For the text-containing cell, return its midpoint in (X, Y) coordinate format. 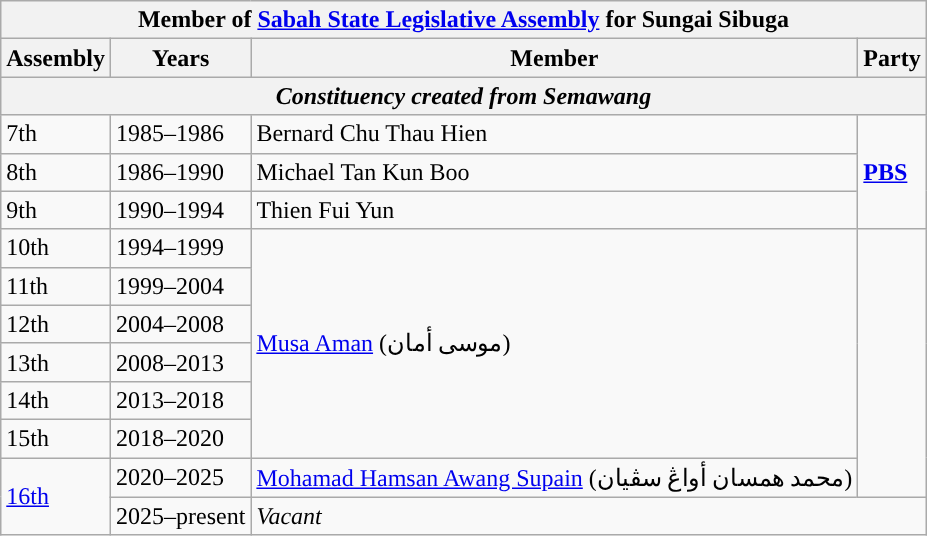
1994–1999 (180, 248)
Member of Sabah State Legislative Assembly for Sungai Sibuga (464, 20)
2013–2018 (180, 400)
PBS (892, 172)
Vacant (588, 516)
Mohamad Hamsan Awang Supain (محمد همسان أواڠ سڤيان) (554, 478)
1999–2004 (180, 286)
Assembly (56, 58)
Party (892, 58)
Years (180, 58)
2008–2013 (180, 362)
2004–2008 (180, 324)
16th (56, 497)
7th (56, 134)
8th (56, 172)
Michael Tan Kun Boo (554, 172)
1990–1994 (180, 210)
15th (56, 438)
Member (554, 58)
2025–present (180, 516)
2020–2025 (180, 478)
10th (56, 248)
9th (56, 210)
11th (56, 286)
2018–2020 (180, 438)
Constituency created from Semawang (464, 96)
1985–1986 (180, 134)
Thien Fui Yun (554, 210)
1986–1990 (180, 172)
12th (56, 324)
14th (56, 400)
Musa Aman (موسى أمان) (554, 343)
Bernard Chu Thau Hien (554, 134)
13th (56, 362)
